Output the (X, Y) coordinate of the center of the cell containing the given text.  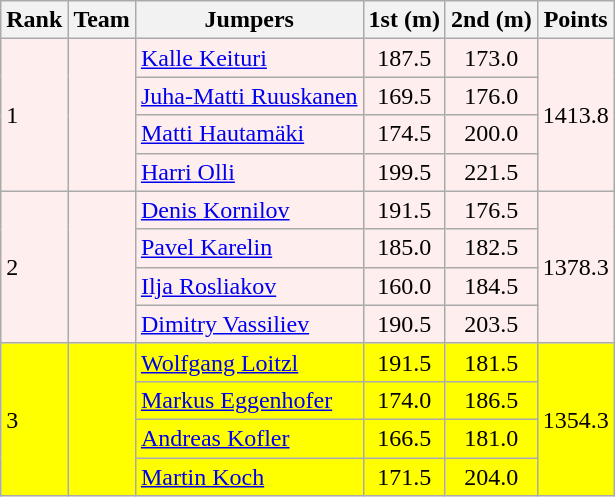
Team (102, 20)
176.0 (491, 96)
203.5 (491, 324)
Markus Eggenhofer (249, 400)
173.0 (491, 58)
199.5 (404, 172)
Jumpers (249, 20)
Rank (34, 20)
2 (34, 267)
Matti Hautamäki (249, 134)
Andreas Kofler (249, 438)
204.0 (491, 477)
160.0 (404, 286)
182.5 (491, 248)
Denis Kornilov (249, 210)
Juha-Matti Ruuskanen (249, 96)
186.5 (491, 400)
Points (576, 20)
1 (34, 115)
174.5 (404, 134)
174.0 (404, 400)
Pavel Karelin (249, 248)
181.5 (491, 362)
Wolfgang Loitzl (249, 362)
166.5 (404, 438)
Harri Olli (249, 172)
2nd (m) (491, 20)
Kalle Keituri (249, 58)
1354.3 (576, 419)
181.0 (491, 438)
190.5 (404, 324)
221.5 (491, 172)
Ilja Rosliakov (249, 286)
1st (m) (404, 20)
169.5 (404, 96)
176.5 (491, 210)
1413.8 (576, 115)
1378.3 (576, 267)
171.5 (404, 477)
3 (34, 419)
Dimitry Vassiliev (249, 324)
184.5 (491, 286)
Martin Koch (249, 477)
187.5 (404, 58)
185.0 (404, 248)
200.0 (491, 134)
